From the cell containing the given text, extract its center point as (x, y) coordinate. 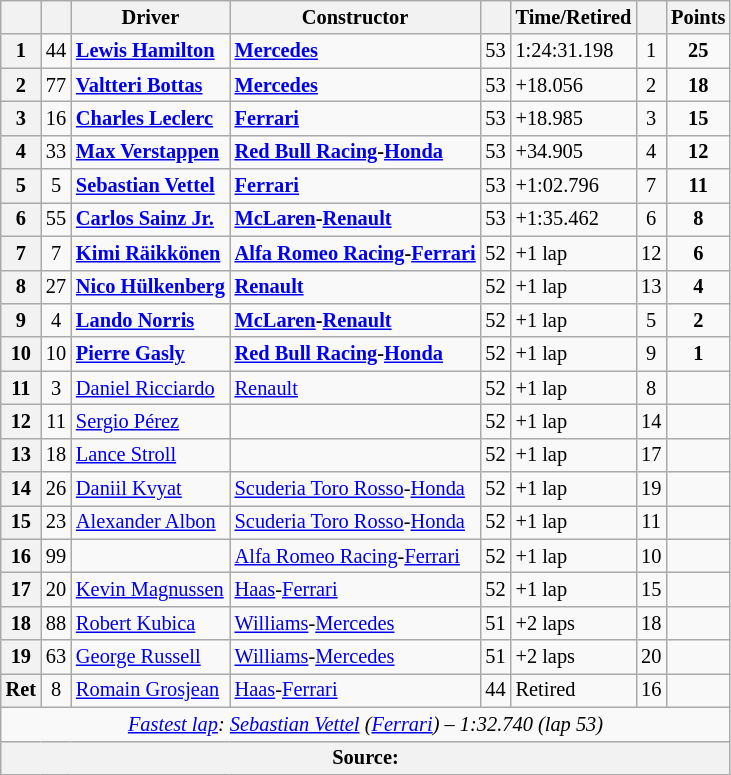
Charles Leclerc (150, 118)
Retired (574, 690)
33 (56, 152)
55 (56, 219)
Source: (366, 758)
Robert Kubica (150, 623)
Constructor (356, 17)
Daniil Kvyat (150, 489)
1:24:31.198 (574, 51)
Pierre Gasly (150, 354)
Daniel Ricciardo (150, 388)
Carlos Sainz Jr. (150, 219)
26 (56, 489)
Points (698, 17)
+18.056 (574, 85)
63 (56, 657)
Sebastian Vettel (150, 186)
88 (56, 623)
Nico Hülkenberg (150, 287)
Time/Retired (574, 17)
+34.905 (574, 152)
+1:02.796 (574, 186)
Kevin Magnussen (150, 589)
25 (698, 51)
+1:35.462 (574, 219)
George Russell (150, 657)
77 (56, 85)
+18.985 (574, 118)
Kimi Räikkönen (150, 253)
23 (56, 522)
Alexander Albon (150, 522)
Ret (21, 690)
Sergio Pérez (150, 421)
Fastest lap: Sebastian Vettel (Ferrari) – 1:32.740 (lap 53) (366, 724)
Lance Stroll (150, 455)
27 (56, 287)
Driver (150, 17)
Valtteri Bottas (150, 85)
Romain Grosjean (150, 690)
Lewis Hamilton (150, 51)
99 (56, 556)
Lando Norris (150, 320)
Max Verstappen (150, 152)
